From the cell containing the given text, extract its center point as (X, Y) coordinate. 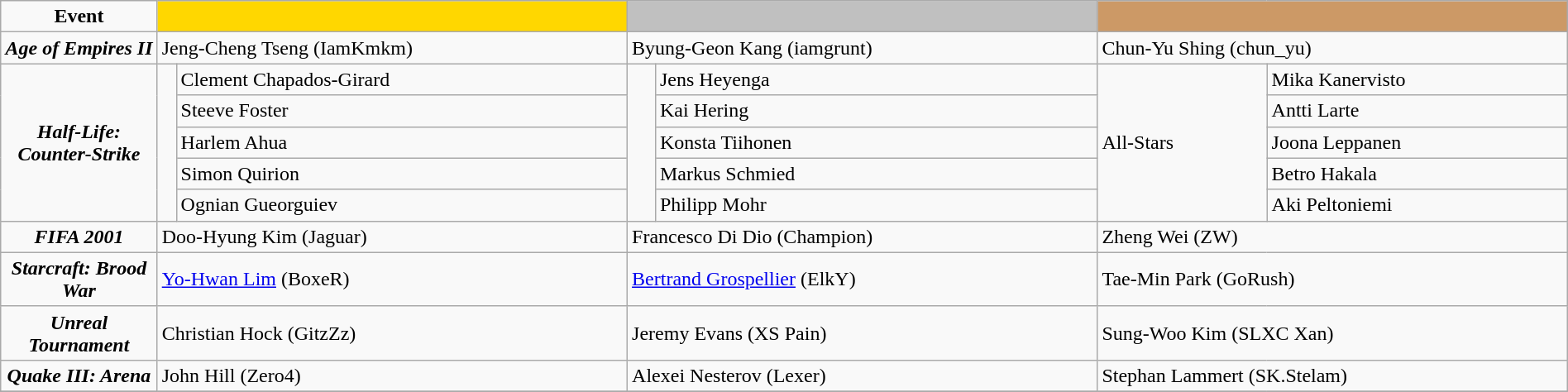
Christian Hock (GitzZz) (392, 332)
Doo-Hyung Kim (Jaguar) (392, 237)
Kai Hering (876, 111)
Tae-Min Park (GoRush) (1332, 280)
Byung-Geon Kang (iamgrunt) (863, 48)
Steeve Foster (402, 111)
Yo-Hwan Lim (BoxeR) (392, 280)
Quake III: Arena (79, 375)
Zheng Wei (ZW) (1332, 237)
Francesco Di Dio (Champion) (863, 237)
Joona Leppanen (1417, 142)
Starcraft: Brood War (79, 280)
Simon Quirion (402, 174)
Half-Life: Counter-Strike (79, 142)
Event (79, 17)
Alexei Nesterov (Lexer) (863, 375)
Chun-Yu Shing (chun_yu) (1332, 48)
Sung-Woo Kim (SLXC Xan) (1332, 332)
John Hill (Zero4) (392, 375)
Aki Peltoniemi (1417, 205)
Jeremy Evans (XS Pain) (863, 332)
Jeng-Cheng Tseng (IamKmkm) (392, 48)
Konsta Tiihonen (876, 142)
FIFA 2001 (79, 237)
Unreal Tournament (79, 332)
All-Stars (1183, 142)
Betro Hakala (1417, 174)
Mika Kanervisto (1417, 79)
Antti Larte (1417, 111)
Jens Heyenga (876, 79)
Clement Chapados-Girard (402, 79)
Age of Empires II (79, 48)
Markus Schmied (876, 174)
Ognian Gueorguiev (402, 205)
Stephan Lammert (SK.Stelam) (1332, 375)
Philipp Mohr (876, 205)
Bertrand Grospellier (ElkY) (863, 280)
Harlem Ahua (402, 142)
